Detect which cell encompasses the target text, then output its (x, y) center coordinate. 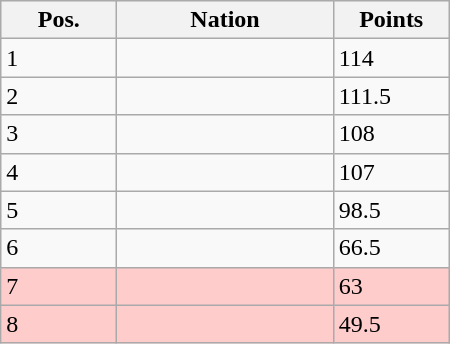
98.5 (391, 210)
8 (59, 324)
4 (59, 172)
66.5 (391, 248)
Points (391, 20)
114 (391, 58)
7 (59, 286)
63 (391, 286)
Nation (225, 20)
Pos. (59, 20)
2 (59, 96)
3 (59, 134)
1 (59, 58)
108 (391, 134)
5 (59, 210)
107 (391, 172)
49.5 (391, 324)
111.5 (391, 96)
6 (59, 248)
